Capture the cell that displays the provided text and extract its (x, y) central coordinate. 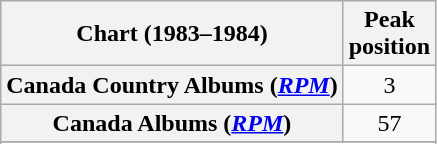
Peak position (389, 34)
Canada Albums (RPM) (172, 123)
Chart (1983–1984) (172, 34)
3 (389, 85)
57 (389, 123)
Canada Country Albums (RPM) (172, 85)
